Return the [X, Y] coordinate for the center point of the cell that contains the specified text.  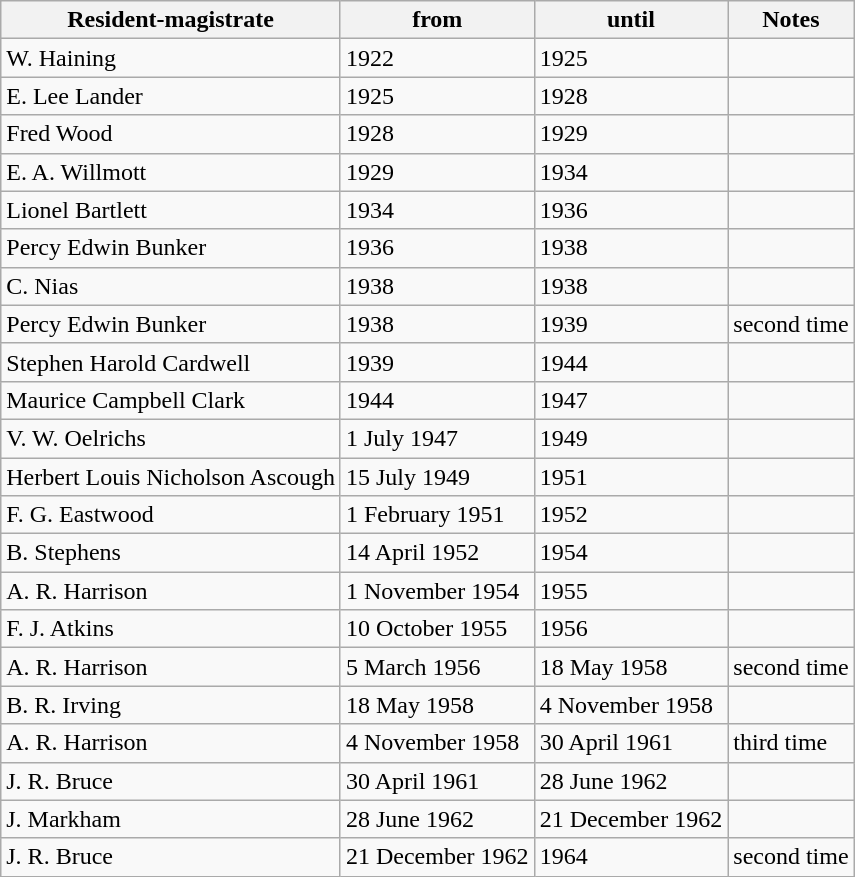
1952 [631, 515]
1956 [631, 629]
from [437, 20]
5 March 1956 [437, 667]
third time [791, 743]
Herbert Louis Nicholson Ascough [171, 477]
14 April 1952 [437, 553]
B. Stephens [171, 553]
1 February 1951 [437, 515]
E. Lee Lander [171, 96]
Stephen Harold Cardwell [171, 362]
W. Haining [171, 58]
Resident-magistrate [171, 20]
Notes [791, 20]
1947 [631, 400]
J. Markham [171, 819]
Maurice Campbell Clark [171, 400]
F. J. Atkins [171, 629]
1955 [631, 591]
1922 [437, 58]
1954 [631, 553]
C. Nias [171, 286]
1 November 1954 [437, 591]
Fred Wood [171, 134]
1949 [631, 438]
1 July 1947 [437, 438]
10 October 1955 [437, 629]
Lionel Bartlett [171, 210]
15 July 1949 [437, 477]
1951 [631, 477]
F. G. Eastwood [171, 515]
E. A. Willmott [171, 172]
V. W. Oelrichs [171, 438]
B. R. Irving [171, 705]
until [631, 20]
1964 [631, 857]
